Provide the (x, y) coordinate of the cell's center where the given text is located.  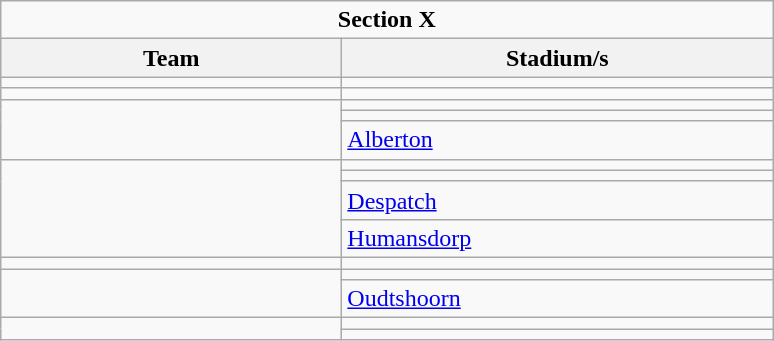
Team (172, 58)
Humansdorp (558, 238)
Stadium/s (558, 58)
Section X (387, 20)
Despatch (558, 200)
Alberton (558, 140)
Oudtshoorn (558, 299)
